Detect which cell encompasses the target text, then output its [X, Y] center coordinate. 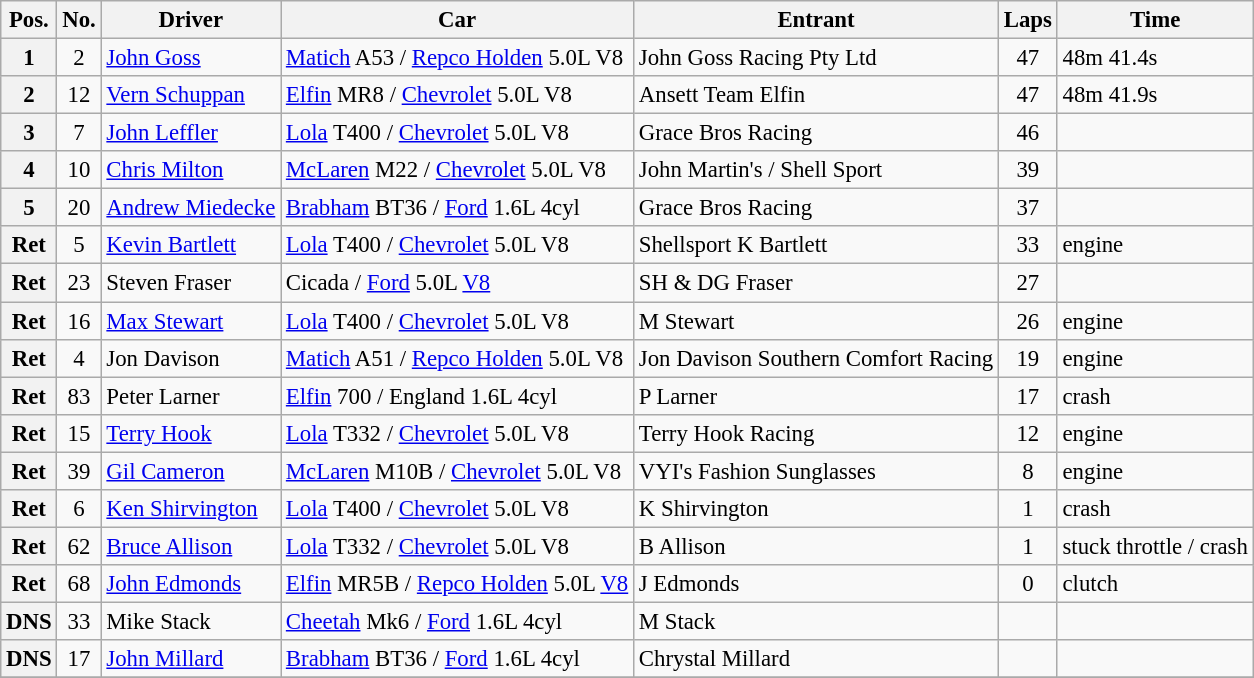
John Goss [190, 58]
P Larner [816, 396]
Terry Hook Racing [816, 433]
Car [458, 20]
Mike Stack [190, 621]
10 [79, 170]
Chrystal Millard [816, 659]
Gil Cameron [190, 471]
J Edmonds [816, 584]
Elfin MR5B / Repco Holden 5.0L V8 [458, 584]
Chris Milton [190, 170]
Bruce Allison [190, 546]
Time [1155, 20]
Terry Hook [190, 433]
Ansett Team Elfin [816, 95]
48m 41.9s [1155, 95]
37 [1028, 208]
Laps [1028, 20]
John Goss Racing Pty Ltd [816, 58]
Matich A51 / Repco Holden 5.0L V8 [458, 358]
19 [1028, 358]
Shellsport K Bartlett [816, 245]
68 [79, 584]
SH & DG Fraser [816, 283]
Kevin Bartlett [190, 245]
M Stack [816, 621]
27 [1028, 283]
John Leffler [190, 133]
stuck throttle / crash [1155, 546]
No. [79, 20]
Elfin MR8 / Chevrolet 5.0L V8 [458, 95]
Peter Larner [190, 396]
John Martin's / Shell Sport [816, 170]
Andrew Miedecke [190, 208]
Matich A53 / Repco Holden 5.0L V8 [458, 58]
Steven Fraser [190, 283]
Cicada / Ford 5.0L V8 [458, 283]
Entrant [816, 20]
John Millard [190, 659]
Vern Schuppan [190, 95]
McLaren M22 / Chevrolet 5.0L V8 [458, 170]
7 [79, 133]
0 [1028, 584]
16 [79, 321]
McLaren M10B / Chevrolet 5.0L V8 [458, 471]
M Stewart [816, 321]
20 [79, 208]
62 [79, 546]
23 [79, 283]
Max Stewart [190, 321]
John Edmonds [190, 584]
B Allison [816, 546]
Jon Davison Southern Comfort Racing [816, 358]
Jon Davison [190, 358]
Cheetah Mk6 / Ford 1.6L 4cyl [458, 621]
46 [1028, 133]
26 [1028, 321]
Elfin 700 / England 1.6L 4cyl [458, 396]
83 [79, 396]
Ken Shirvington [190, 509]
Driver [190, 20]
VYI's Fashion Sunglasses [816, 471]
6 [79, 509]
48m 41.4s [1155, 58]
Pos. [29, 20]
K Shirvington [816, 509]
8 [1028, 471]
3 [29, 133]
clutch [1155, 584]
15 [79, 433]
